Locate the cell with the specified text and output its [x, y] center coordinate. 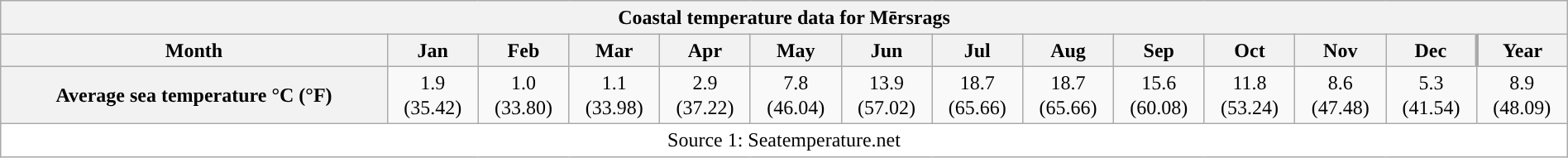
Year [1522, 50]
Average sea temperature °C (°F) [194, 94]
May [796, 50]
8.6(47.48) [1341, 94]
Dec [1432, 50]
Jun [887, 50]
2.9(37.22) [705, 94]
Nov [1341, 50]
15.6(60.08) [1159, 94]
Coastal temperature data for Mērsrags [784, 17]
Feb [523, 50]
Sep [1159, 50]
Aug [1068, 50]
Source 1: Seatemperature.net [784, 140]
Jul [978, 50]
Apr [705, 50]
1.0(33.80) [523, 94]
1.9(35.42) [433, 94]
Jan [433, 50]
11.8(53.24) [1250, 94]
Mar [614, 50]
7.8(46.04) [796, 94]
8.9(48.09) [1522, 94]
Month [194, 50]
Oct [1250, 50]
1.1(33.98) [614, 94]
13.9(57.02) [887, 94]
5.3(41.54) [1432, 94]
